Return the (x, y) coordinate for the center point of the cell that contains the specified text.  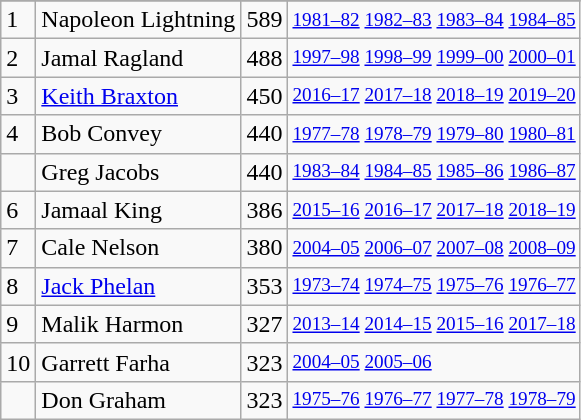
Greg Jacobs (138, 172)
380 (264, 248)
2004–05 2005–06 (434, 362)
Garrett Farha (138, 362)
488 (264, 58)
327 (264, 324)
3 (18, 96)
2016–17 2017–18 2018–19 2019–20 (434, 96)
8 (18, 286)
2 (18, 58)
4 (18, 134)
353 (264, 286)
386 (264, 210)
6 (18, 210)
Jack Phelan (138, 286)
9 (18, 324)
Jamal Ragland (138, 58)
589 (264, 20)
Don Graham (138, 400)
1 (18, 20)
1983–84 1984–85 1985–86 1986–87 (434, 172)
1977–78 1978–79 1979–80 1980–81 (434, 134)
1997–98 1998–99 1999–00 2000–01 (434, 58)
450 (264, 96)
Keith Braxton (138, 96)
2004–05 2006–07 2007–08 2008–09 (434, 248)
7 (18, 248)
2013–14 2014–15 2015–16 2017–18 (434, 324)
Cale Nelson (138, 248)
Jamaal King (138, 210)
1973–74 1974–75 1975–76 1976–77 (434, 286)
Bob Convey (138, 134)
2015–16 2016–17 2017–18 2018–19 (434, 210)
1981–82 1982–83 1983–84 1984–85 (434, 20)
Malik Harmon (138, 324)
1975–76 1976–77 1977–78 1978–79 (434, 400)
Napoleon Lightning (138, 20)
10 (18, 362)
